Search for the cell housing the specified text and yield its [X, Y] center coordinate. 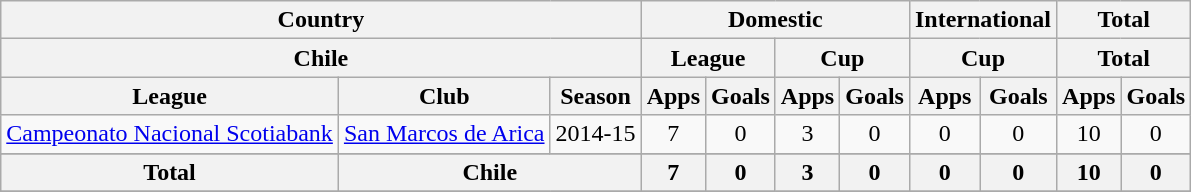
San Marcos de Arica [444, 134]
Domestic [775, 20]
Country [321, 20]
International [982, 20]
Campeonato Nacional Scotiabank [170, 134]
Season [596, 96]
Club [444, 96]
2014-15 [596, 134]
